Search for the cell housing the specified text and yield its [X, Y] center coordinate. 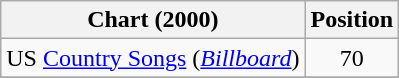
70 [352, 58]
US Country Songs (Billboard) [153, 58]
Position [352, 20]
Chart (2000) [153, 20]
